Detect which cell encompasses the target text, then output its (x, y) center coordinate. 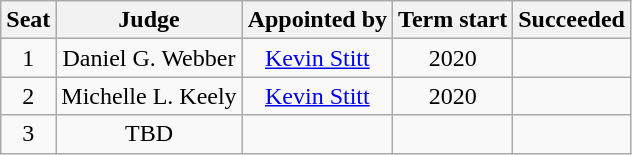
Judge (149, 20)
2 (28, 96)
TBD (149, 134)
1 (28, 58)
Michelle L. Keely (149, 96)
Term start (453, 20)
Daniel G. Webber (149, 58)
3 (28, 134)
Appointed by (317, 20)
Seat (28, 20)
Succeeded (572, 20)
